Identify which cell holds the provided text, then report its (X, Y) central coordinate. 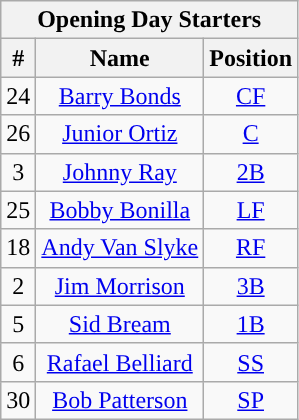
2 (18, 286)
18 (18, 248)
# (18, 58)
30 (18, 400)
C (251, 134)
25 (18, 210)
SP (251, 400)
Position (251, 58)
Barry Bonds (120, 96)
Andy Van Slyke (120, 248)
5 (18, 324)
Junior Ortiz (120, 134)
Opening Day Starters (150, 20)
SS (251, 362)
1B (251, 324)
Sid Bream (120, 324)
Rafael Belliard (120, 362)
24 (18, 96)
Johnny Ray (120, 172)
Jim Morrison (120, 286)
Bob Patterson (120, 400)
2B (251, 172)
Name (120, 58)
26 (18, 134)
LF (251, 210)
6 (18, 362)
RF (251, 248)
Bobby Bonilla (120, 210)
CF (251, 96)
3B (251, 286)
3 (18, 172)
